Return (x, y) of the center of cell containing provided text 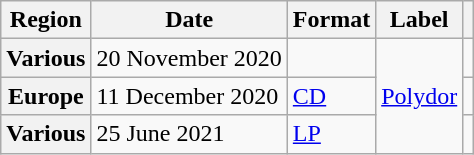
25 June 2021 (189, 134)
Format (331, 20)
LP (331, 134)
11 December 2020 (189, 96)
Europe (46, 96)
CD (331, 96)
Region (46, 20)
Polydor (420, 96)
Label (420, 20)
20 November 2020 (189, 58)
Date (189, 20)
